Detect which cell encompasses the target text, then output its (X, Y) center coordinate. 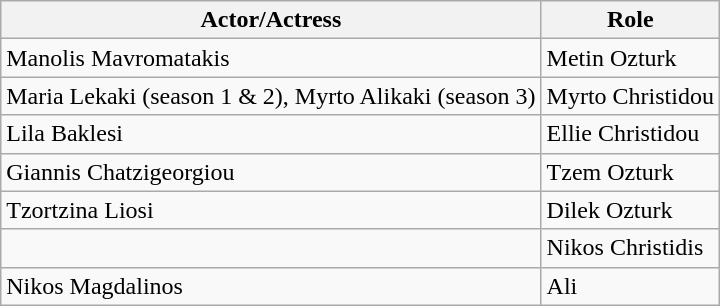
Ellie Christidou (630, 134)
Nikos Christidis (630, 248)
Role (630, 20)
Tzortzina Liosi (271, 210)
Maria Lekaki (season 1 & 2), Myrto Alikaki (season 3) (271, 96)
Lila Baklesi (271, 134)
Myrto Christidou (630, 96)
Nikos Magdalinos (271, 286)
Ali (630, 286)
Tzem Ozturk (630, 172)
Giannis Chatzigeorgiou (271, 172)
Manolis Mavromatakis (271, 58)
Actor/Actress (271, 20)
Dilek Ozturk (630, 210)
Metin Ozturk (630, 58)
